Determine the [X, Y] coordinate at the center of the cell enclosing the given text.  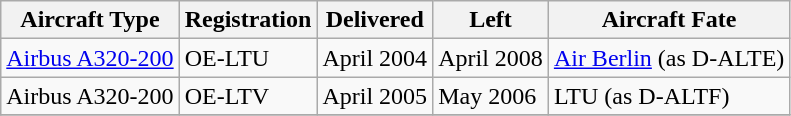
May 2006 [491, 96]
OE-LTV [248, 96]
Left [491, 20]
Aircraft Type [90, 20]
Delivered [375, 20]
April 2004 [375, 58]
Registration [248, 20]
April 2005 [375, 96]
Air Berlin (as D-ALTE) [668, 58]
OE-LTU [248, 58]
Aircraft Fate [668, 20]
April 2008 [491, 58]
LTU (as D-ALTF) [668, 96]
